Output the (x, y) coordinate of the center of the cell containing the given text.  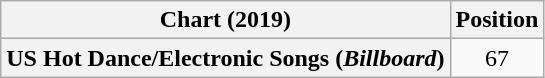
Position (497, 20)
Chart (2019) (226, 20)
67 (497, 58)
US Hot Dance/Electronic Songs (Billboard) (226, 58)
